Capture the cell that displays the provided text and extract its [x, y] central coordinate. 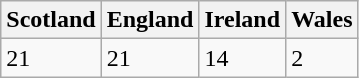
14 [242, 58]
Scotland [51, 20]
Wales [322, 20]
England [150, 20]
2 [322, 58]
Ireland [242, 20]
